Capture the cell that displays the provided text and extract its [X, Y] central coordinate. 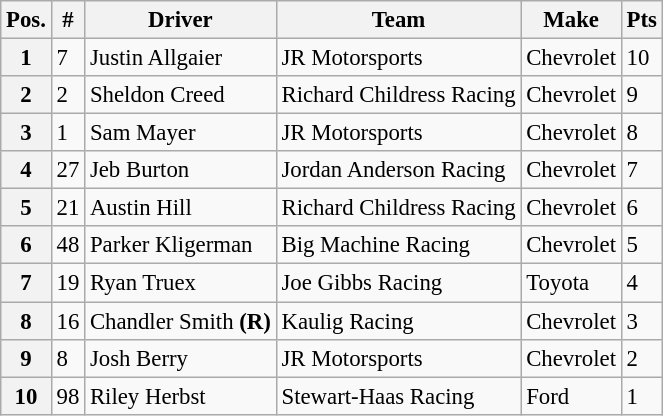
27 [68, 170]
Team [398, 20]
Driver [181, 20]
Sheldon Creed [181, 95]
Pts [642, 20]
Stewart-Haas Racing [398, 396]
Chandler Smith (R) [181, 321]
Pos. [26, 20]
Big Machine Racing [398, 245]
48 [68, 245]
Ryan Truex [181, 283]
16 [68, 321]
Joe Gibbs Racing [398, 283]
Ford [571, 396]
Jordan Anderson Racing [398, 170]
Josh Berry [181, 358]
Sam Mayer [181, 133]
Parker Kligerman [181, 245]
# [68, 20]
Jeb Burton [181, 170]
Make [571, 20]
19 [68, 283]
Austin Hill [181, 208]
Kaulig Racing [398, 321]
21 [68, 208]
Justin Allgaier [181, 58]
Toyota [571, 283]
Riley Herbst [181, 396]
98 [68, 396]
